Detect which cell encompasses the target text, then output its (X, Y) center coordinate. 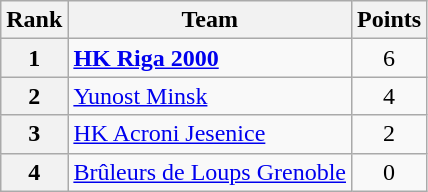
HK Acroni Jesenice (210, 134)
6 (390, 58)
Yunost Minsk (210, 96)
Points (390, 20)
1 (34, 58)
HK Riga 2000 (210, 58)
3 (34, 134)
0 (390, 172)
Rank (34, 20)
Team (210, 20)
Brûleurs de Loups Grenoble (210, 172)
